Identify which cell holds the provided text, then report its (x, y) central coordinate. 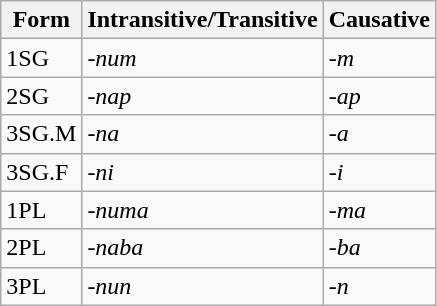
-n (379, 286)
-naba (202, 248)
-nap (202, 96)
-i (379, 172)
3SG.F (42, 172)
1PL (42, 210)
-a (379, 134)
1SG (42, 58)
2PL (42, 248)
-num (202, 58)
-ma (379, 210)
3SG.M (42, 134)
-na (202, 134)
Causative (379, 20)
-numa (202, 210)
3PL (42, 286)
Intransitive/Transitive (202, 20)
-ba (379, 248)
2SG (42, 96)
-m (379, 58)
-ni (202, 172)
Form (42, 20)
-ap (379, 96)
-nun (202, 286)
